Return the (X, Y) coordinate for the center point of the cell that contains the specified text.  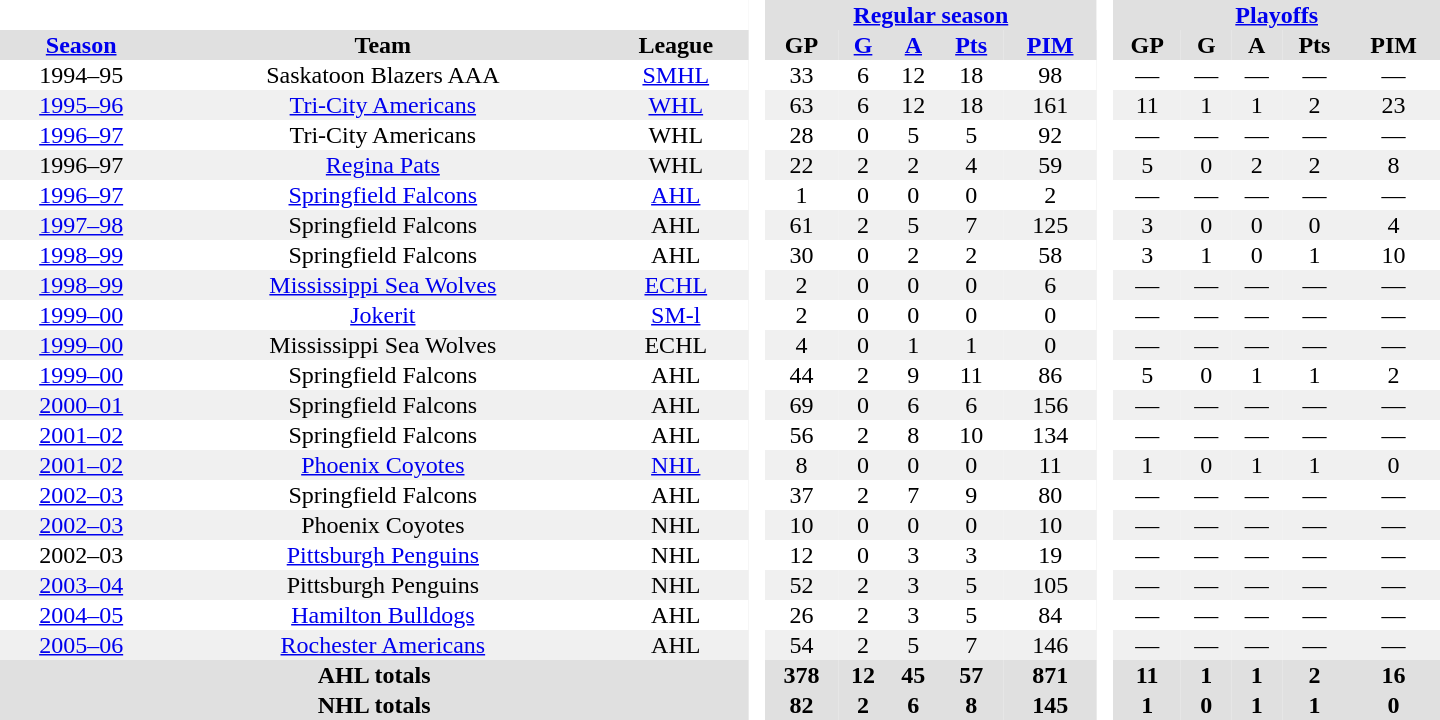
59 (1050, 165)
33 (802, 75)
SM-l (676, 315)
145 (1050, 705)
1994–95 (81, 75)
63 (802, 105)
AHL totals (374, 675)
16 (1394, 675)
69 (802, 405)
86 (1050, 375)
2004–05 (81, 615)
Regular season (930, 15)
45 (913, 675)
Season (81, 45)
Rochester Americans (382, 645)
30 (802, 255)
84 (1050, 615)
2005–06 (81, 645)
NHL totals (374, 705)
161 (1050, 105)
44 (802, 375)
League (676, 45)
156 (1050, 405)
871 (1050, 675)
92 (1050, 135)
146 (1050, 645)
82 (802, 705)
80 (1050, 495)
Team (382, 45)
58 (1050, 255)
134 (1050, 435)
Jokerit (382, 315)
Hamilton Bulldogs (382, 615)
23 (1394, 105)
Saskatoon Blazers AAA (382, 75)
22 (802, 165)
125 (1050, 225)
56 (802, 435)
Playoffs (1276, 15)
61 (802, 225)
1997–98 (81, 225)
28 (802, 135)
Regina Pats (382, 165)
26 (802, 615)
1995–96 (81, 105)
2000–01 (81, 405)
54 (802, 645)
378 (802, 675)
105 (1050, 585)
2003–04 (81, 585)
37 (802, 495)
19 (1050, 555)
52 (802, 585)
98 (1050, 75)
SMHL (676, 75)
57 (972, 675)
